Locate the cell with the specified text and output its [X, Y] center coordinate. 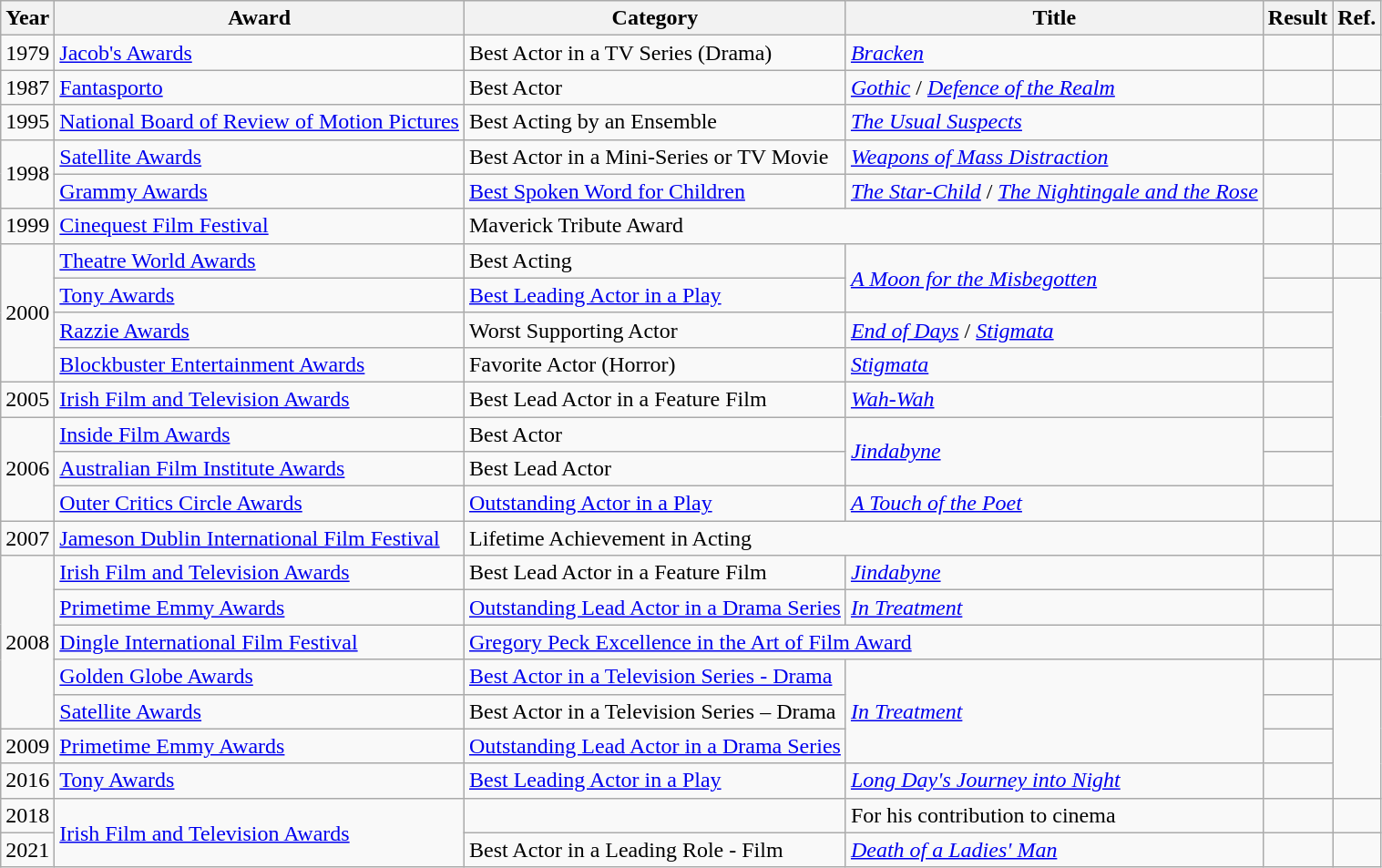
Ref. [1357, 18]
Wah-Wah [1054, 399]
Year [27, 18]
2008 [27, 642]
2007 [27, 538]
Title [1054, 18]
Gregory Peck Excellence in the Art of Film Award [864, 642]
A Moon for the Misbegotten [1054, 278]
2016 [27, 781]
1999 [27, 226]
For his contribution to cinema [1054, 815]
Best Actor in a Television Series - Drama [654, 677]
Award [260, 18]
Long Day's Journey into Night [1054, 781]
Best Actor in a TV Series (Drama) [654, 53]
Dingle International Film Festival [260, 642]
Australian Film Institute Awards [260, 469]
Category [654, 18]
National Board of Review of Motion Pictures [260, 122]
Jacob's Awards [260, 53]
Blockbuster Entertainment Awards [260, 364]
Maverick Tribute Award [864, 226]
Golden Globe Awards [260, 677]
Lifetime Achievement in Acting [864, 538]
Weapons of Mass Distraction [1054, 157]
Inside Film Awards [260, 434]
2000 [27, 312]
A Touch of the Poet [1054, 504]
Gothic / Defence of the Realm [1054, 87]
Stigmata [1054, 364]
2005 [27, 399]
Result [1297, 18]
2006 [27, 469]
Worst Supporting Actor [654, 330]
2021 [27, 850]
Theatre World Awards [260, 260]
Death of a Ladies' Man [1054, 850]
Best Acting by an Ensemble [654, 122]
1998 [27, 174]
Best Actor in a Mini-Series or TV Movie [654, 157]
Best Acting [654, 260]
2009 [27, 746]
Best Lead Actor [654, 469]
Outer Critics Circle Awards [260, 504]
Best Actor in a Television Series – Drama [654, 711]
Best Spoken Word for Children [654, 191]
Grammy Awards [260, 191]
The Usual Suspects [1054, 122]
Cinequest Film Festival [260, 226]
Bracken [1054, 53]
Jameson Dublin International Film Festival [260, 538]
1979 [27, 53]
2018 [27, 815]
Outstanding Actor in a Play [654, 504]
Best Actor in a Leading Role - Film [654, 850]
1987 [27, 87]
Fantasporto [260, 87]
End of Days / Stigmata [1054, 330]
Razzie Awards [260, 330]
Favorite Actor (Horror) [654, 364]
1995 [27, 122]
The Star-Child / The Nightingale and the Rose [1054, 191]
